Return (X, Y) of the center of cell containing provided text 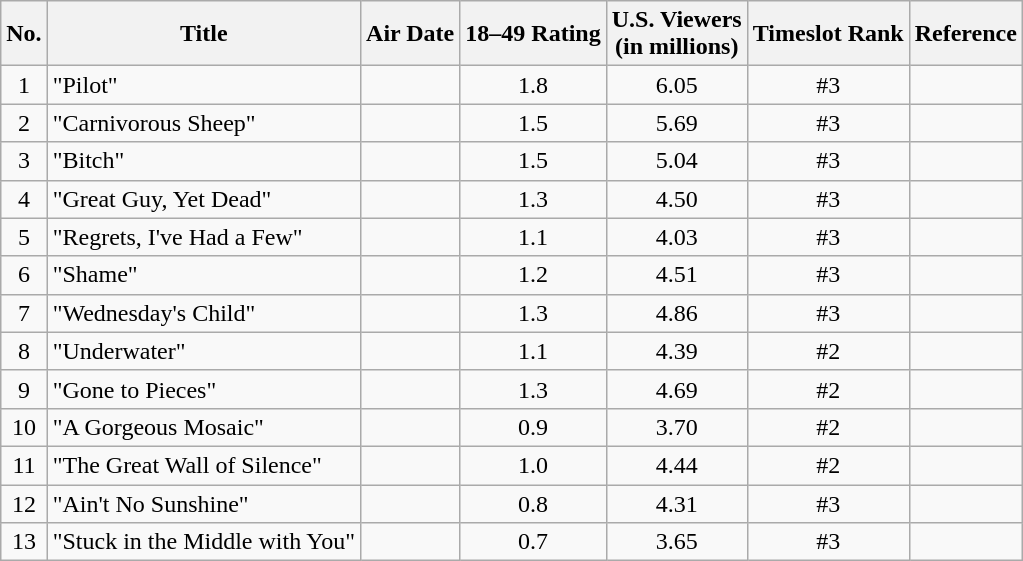
2 (24, 123)
No. (24, 34)
7 (24, 313)
"Bitch" (204, 161)
Air Date (410, 34)
"Pilot" (204, 85)
0.8 (533, 503)
4 (24, 199)
0.7 (533, 542)
4.51 (676, 275)
11 (24, 465)
4.39 (676, 351)
3 (24, 161)
4.31 (676, 503)
"Underwater" (204, 351)
8 (24, 351)
Timeslot Rank (828, 34)
"The Great Wall of Silence" (204, 465)
6.05 (676, 85)
5 (24, 237)
"Ain't No Sunshine" (204, 503)
3.70 (676, 427)
U.S. Viewers(in millions) (676, 34)
Title (204, 34)
18–49 Rating (533, 34)
12 (24, 503)
"A Gorgeous Mosaic" (204, 427)
10 (24, 427)
4.44 (676, 465)
1.2 (533, 275)
"Gone to Pieces" (204, 389)
"Carnivorous Sheep" (204, 123)
4.03 (676, 237)
"Regrets, I've Had a Few" (204, 237)
9 (24, 389)
13 (24, 542)
0.9 (533, 427)
"Stuck in the Middle with You" (204, 542)
1.8 (533, 85)
Reference (966, 34)
4.50 (676, 199)
"Shame" (204, 275)
3.65 (676, 542)
"Great Guy, Yet Dead" (204, 199)
4.86 (676, 313)
6 (24, 275)
1.0 (533, 465)
1 (24, 85)
5.04 (676, 161)
4.69 (676, 389)
"Wednesday's Child" (204, 313)
5.69 (676, 123)
